Pinpoint the cell where the given text exists, returning its [X, Y] midpoint coordinate. 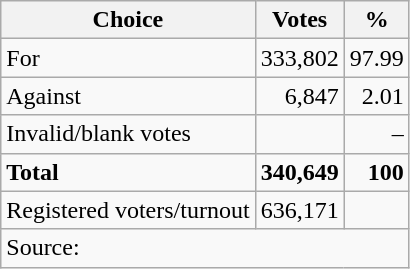
97.99 [376, 58]
Total [128, 172]
% [376, 20]
– [376, 134]
Source: [205, 248]
6,847 [300, 96]
100 [376, 172]
2.01 [376, 96]
Registered voters/turnout [128, 210]
340,649 [300, 172]
Invalid/blank votes [128, 134]
For [128, 58]
333,802 [300, 58]
Against [128, 96]
636,171 [300, 210]
Choice [128, 20]
Votes [300, 20]
